Locate the cell with the specified text and output its (X, Y) center coordinate. 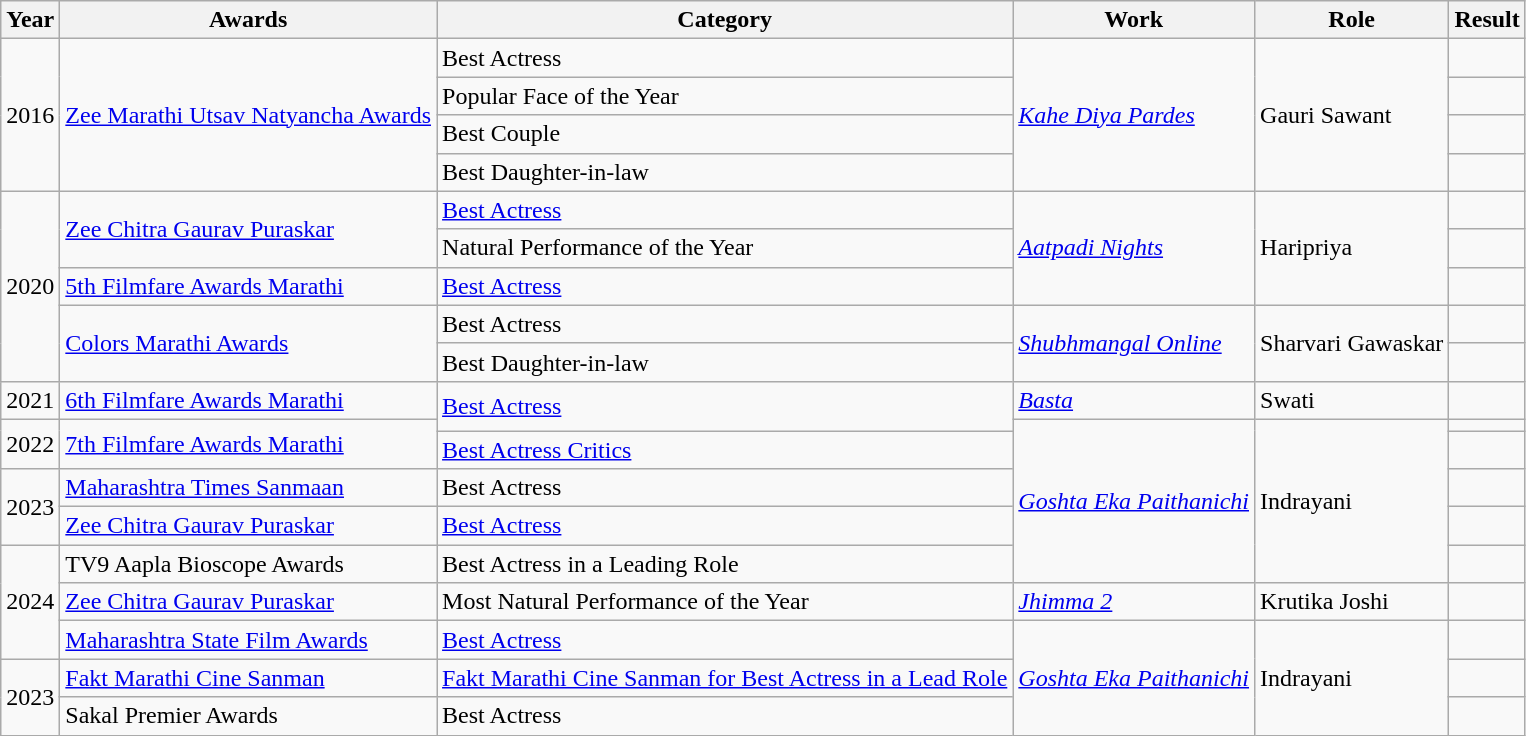
Maharashtra State Film Awards (248, 640)
Result (1487, 20)
Best Couple (725, 134)
Gauri Sawant (1352, 115)
Role (1352, 20)
2021 (30, 400)
Best Actress Critics (725, 449)
6th Filmfare Awards Marathi (248, 400)
Maharashtra Times Sanmaan (248, 488)
Best Actress in a Leading Role (725, 564)
Haripriya (1352, 248)
Zee Marathi Utsav Natyancha Awards (248, 115)
5th Filmfare Awards Marathi (248, 286)
Work (1134, 20)
2020 (30, 286)
Krutika Joshi (1352, 602)
Fakt Marathi Cine Sanman for Best Actress in a Lead Role (725, 678)
2024 (30, 602)
Aatpadi Nights (1134, 248)
Shubhmangal Online (1134, 343)
Awards (248, 20)
TV9 Aapla Bioscope Awards (248, 564)
2022 (30, 444)
Category (725, 20)
Fakt Marathi Cine Sanman (248, 678)
Year (30, 20)
Swati (1352, 400)
Natural Performance of the Year (725, 248)
Sakal Premier Awards (248, 716)
Kahe Diya Pardes (1134, 115)
Most Natural Performance of the Year (725, 602)
Sharvari Gawaskar (1352, 343)
Jhimma 2 (1134, 602)
7th Filmfare Awards Marathi (248, 444)
Colors Marathi Awards (248, 343)
2016 (30, 115)
Popular Face of the Year (725, 96)
Basta (1134, 400)
